Determine the [X, Y] coordinate at the center of the cell enclosing the given text.  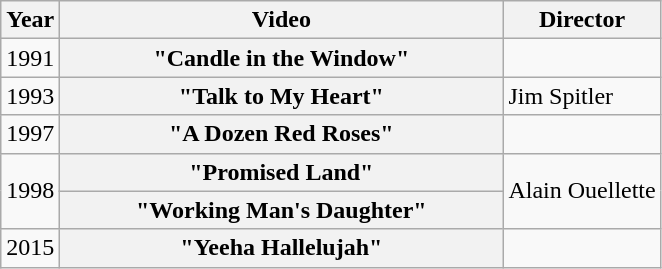
"Yeeha Hallelujah" [282, 248]
Year [30, 20]
2015 [30, 248]
1993 [30, 96]
"A Dozen Red Roses" [282, 134]
"Promised Land" [282, 172]
1991 [30, 58]
"Talk to My Heart" [282, 96]
"Candle in the Window" [282, 58]
Director [582, 20]
1997 [30, 134]
Video [282, 20]
"Working Man's Daughter" [282, 210]
Jim Spitler [582, 96]
1998 [30, 191]
Alain Ouellette [582, 191]
